Search for the cell housing the specified text and yield its (x, y) center coordinate. 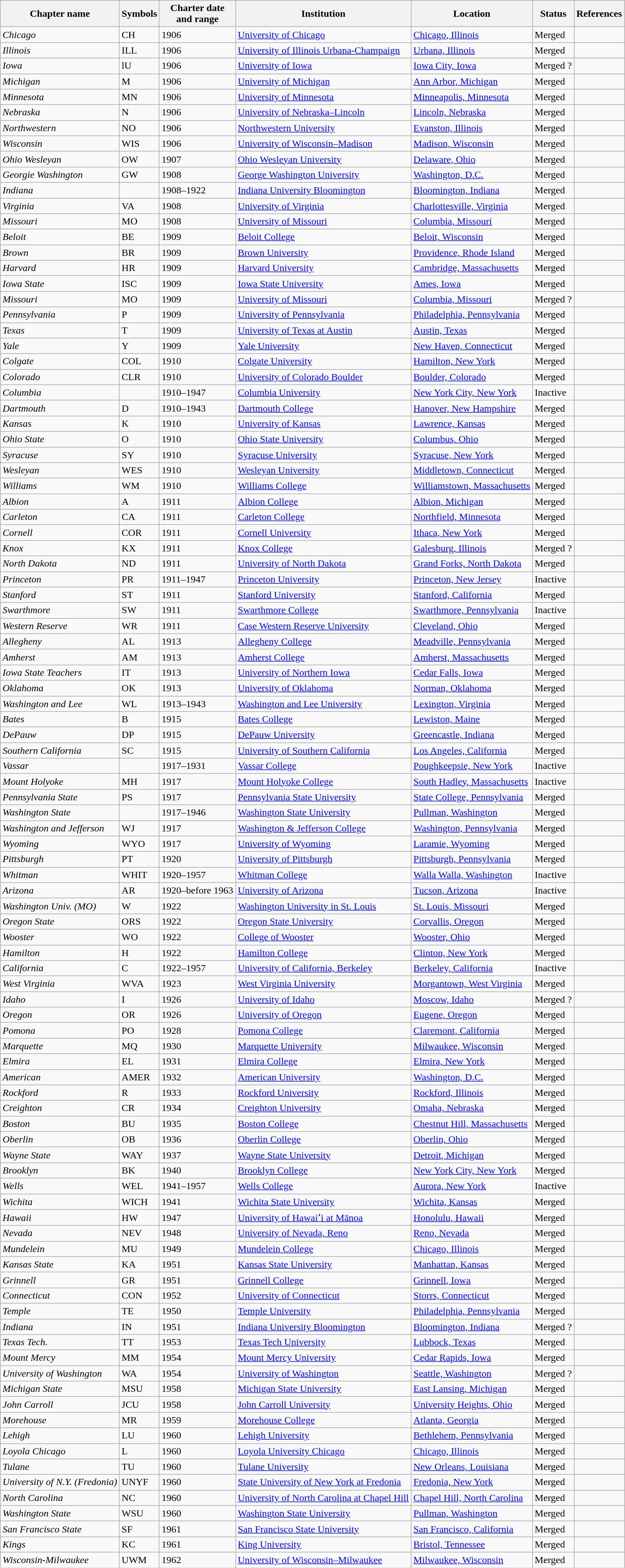
W (139, 906)
lU (139, 66)
N (139, 112)
1920–before 1963 (197, 890)
Wisconsin-Milwaukee (60, 1560)
Atlanta, Georgia (472, 1420)
COL (139, 361)
CA (139, 517)
AMER (139, 1077)
Greencastle, Indiana (472, 735)
Storrs, Connecticut (472, 1295)
Wisconsin (60, 143)
Marquette (60, 1046)
1922–1957 (197, 968)
Charter dateand range (197, 14)
University of Oklahoma (323, 688)
Columbus, Ohio (472, 439)
Lawrence, Kansas (472, 423)
Los Angeles, California (472, 750)
Illinois (60, 50)
Syracuse, New York (472, 455)
WJ (139, 828)
1917–1946 (197, 813)
JCU (139, 1404)
Claremont, California (472, 1030)
MQ (139, 1046)
Beloit, Wisconsin (472, 237)
WEL (139, 1186)
Morgantown, West Virginia (472, 984)
Tucson, Arizona (472, 890)
Norman, Oklahoma (472, 688)
Chestnut Hill, Massachusetts (472, 1124)
WSU (139, 1513)
Morehouse College (323, 1420)
Iowa City, Iowa (472, 66)
Allegheny (60, 641)
Y (139, 346)
WR (139, 626)
Lehigh (60, 1436)
University of Nevada, Reno (323, 1233)
Iowa State Teachers (60, 672)
Williams (60, 486)
Ohio State (60, 439)
Galesburg, Illinois (472, 548)
Madison, Wisconsin (472, 143)
1923 (197, 984)
Creighton (60, 1108)
B (139, 719)
San Francisco, California (472, 1529)
1948 (197, 1233)
KX (139, 548)
Carleton College (323, 517)
Grinnell (60, 1280)
Albion College (323, 502)
Mount Holyoke (60, 782)
Evanston, Illinois (472, 128)
SC (139, 750)
OW (139, 159)
Michigan State (60, 1389)
MR (139, 1420)
Wooster (60, 937)
BK (139, 1170)
State College, Pennsylvania (472, 797)
KC (139, 1544)
University of Pittsburgh (323, 859)
Wayne State University (323, 1155)
Hamilton, New York (472, 361)
AR (139, 890)
O (139, 439)
Texas Tech University (323, 1342)
Tulane University (323, 1467)
1931 (197, 1062)
University of Southern California (323, 750)
Georgie Washington (60, 175)
George Washington University (323, 175)
Amherst (60, 657)
1920–1957 (197, 875)
Chapel Hill, North Carolina (472, 1498)
Ithaca, New York (472, 533)
MM (139, 1358)
Wells College (323, 1186)
Loyola Chicago (60, 1451)
AM (139, 657)
SW (139, 610)
Hamilton (60, 953)
Kings (60, 1544)
NO (139, 128)
LU (139, 1436)
UNYF (139, 1482)
University of Nebraska–Lincoln (323, 112)
Detroit, Michigan (472, 1155)
1940 (197, 1170)
Elmira College (323, 1062)
HW (139, 1218)
Oregon State (60, 921)
Amherst College (323, 657)
Michigan State University (323, 1389)
Reno, Nevada (472, 1233)
WL (139, 703)
UWM (139, 1560)
Ohio Wesleyan (60, 159)
University of Oregon (323, 1015)
Northwestern University (323, 128)
Chicago (60, 35)
University of Texas at Austin (323, 330)
South Hadley, Massachusetts (472, 782)
AL (139, 641)
Bates College (323, 719)
Austin, Texas (472, 330)
Lewiston, Maine (472, 719)
St. Louis, Missouri (472, 906)
Nebraska (60, 112)
PR (139, 579)
Columbia University (323, 392)
ND (139, 564)
Omaha, Nebraska (472, 1108)
West Virginia (60, 984)
Oberlin College (323, 1139)
1962 (197, 1560)
Honolulu, Hawaii (472, 1218)
ISC (139, 284)
Location (472, 14)
Marquette University (323, 1046)
Bates (60, 719)
Bethlehem, Pennsylvania (472, 1436)
Boulder, Colorado (472, 377)
New Orleans, Louisiana (472, 1467)
Swarthmore (60, 610)
1949 (197, 1249)
CON (139, 1295)
Cleveland, Ohio (472, 626)
Institution (323, 14)
OK (139, 688)
North Carolina (60, 1498)
References (599, 14)
Mount Holyoke College (323, 782)
University of Arizona (323, 890)
Cambridge, Massachusetts (472, 268)
CLR (139, 377)
VA (139, 206)
1907 (197, 159)
San Francisco State (60, 1529)
Vassar College (323, 766)
Washington University in St. Louis (323, 906)
1930 (197, 1046)
SY (139, 455)
1953 (197, 1342)
Carleton (60, 517)
Yale University (323, 346)
Stanford (60, 595)
Stanford University (323, 595)
Wesleyan (60, 470)
Wichita, Kansas (472, 1201)
Swarthmore, Pennsylvania (472, 610)
D (139, 408)
Idaho (60, 999)
University Heights, Ohio (472, 1404)
Ohio Wesleyan University (323, 159)
Cedar Falls, Iowa (472, 672)
K (139, 423)
Lincoln, Nebraska (472, 112)
Washington and Jefferson (60, 828)
Allegheny College (323, 641)
University of N.Y. (Fredonia) (60, 1482)
Tulane (60, 1467)
Connecticut (60, 1295)
Aurora, New York (472, 1186)
University of North Carolina at Chapel Hill (323, 1498)
University of Connecticut (323, 1295)
T (139, 330)
GW (139, 175)
Temple University (323, 1311)
Oregon (60, 1015)
Texas Tech. (60, 1342)
1928 (197, 1030)
Pennsylvania State University (323, 797)
Dartmouth College (323, 408)
University of Hawaiʻi at Mānoa (323, 1218)
Texas (60, 330)
P (139, 315)
ORS (139, 921)
MU (139, 1249)
WHIT (139, 875)
Urbana, Illinois (472, 50)
University of Northern Iowa (323, 672)
West Virginia University (323, 984)
Princeton, New Jersey (472, 579)
Walla Walla, Washington (472, 875)
Northfield, Minnesota (472, 517)
TU (139, 1467)
WICH (139, 1201)
Rockford (60, 1093)
Michigan (60, 81)
Colgate (60, 361)
Washington and Lee University (323, 703)
C (139, 968)
Elmira (60, 1062)
Wyoming (60, 844)
Clinton, New York (472, 953)
Syracuse University (323, 455)
Knox (60, 548)
John Carroll (60, 1404)
WM (139, 486)
Boston (60, 1124)
Princeton University (323, 579)
University of Colorado Boulder (323, 377)
IT (139, 672)
Yale (60, 346)
Delaware, Ohio (472, 159)
Stanford, California (472, 595)
NC (139, 1498)
DePauw University (323, 735)
Bristol, Tennessee (472, 1544)
Middletown, Connecticut (472, 470)
1947 (197, 1218)
Nevada (60, 1233)
University of Pennsylvania (323, 315)
Beloit College (323, 237)
North Dakota (60, 564)
Laramie, Wyoming (472, 844)
Washington, Pennsylvania (472, 828)
1908–1922 (197, 190)
Chapter name (60, 14)
WAY (139, 1155)
Mundelein (60, 1249)
OB (139, 1139)
Kansas State University (323, 1264)
Minneapolis, Minnesota (472, 97)
Hamilton College (323, 953)
Wells (60, 1186)
Meadville, Pennsylvania (472, 641)
MN (139, 97)
Moscow, Idaho (472, 999)
Lexington, Virginia (472, 703)
Ann Arbor, Michigan (472, 81)
Ames, Iowa (472, 284)
Washington & Jefferson College (323, 828)
WA (139, 1373)
1941–1957 (197, 1186)
Iowa State University (323, 284)
Case Western Reserve University (323, 626)
Corvallis, Oregon (472, 921)
WES (139, 470)
Princeton (60, 579)
University of North Dakota (323, 564)
Mundelein College (323, 1249)
University of Wisconsin–Madison (323, 143)
University of Idaho (323, 999)
Mount Mercy University (323, 1358)
Williams College (323, 486)
DP (139, 735)
Swarthmore College (323, 610)
Wichita (60, 1201)
Colorado (60, 377)
M (139, 81)
Harvard University (323, 268)
OR (139, 1015)
University of Virginia (323, 206)
Dartmouth (60, 408)
Wooster, Ohio (472, 937)
Whitman College (323, 875)
Colgate University (323, 361)
IN (139, 1326)
Wesleyan University (323, 470)
BU (139, 1124)
CH (139, 35)
Pennsylvania State (60, 797)
University of California, Berkeley (323, 968)
ST (139, 595)
1952 (197, 1295)
1934 (197, 1108)
WYO (139, 844)
Mount Mercy (60, 1358)
Providence, Rhode Island (472, 253)
PO (139, 1030)
King University (323, 1544)
A (139, 502)
TT (139, 1342)
Boston College (323, 1124)
1911–1947 (197, 579)
MH (139, 782)
Oberlin, Ohio (472, 1139)
Brown University (323, 253)
GR (139, 1280)
1917–1931 (197, 766)
Kansas (60, 423)
1932 (197, 1077)
Symbols (139, 14)
Temple (60, 1311)
Wichita State University (323, 1201)
Grand Forks, North Dakota (472, 564)
Grinnell College (323, 1280)
I (139, 999)
State University of New York at Fredonia (323, 1482)
1933 (197, 1093)
MSU (139, 1389)
COR (139, 533)
PT (139, 859)
Northwestern (60, 128)
Amherst, Massachusetts (472, 657)
California (60, 968)
1941 (197, 1201)
CR (139, 1108)
Minnesota (60, 97)
TE (139, 1311)
University of Kansas (323, 423)
John Carroll University (323, 1404)
Manhattan, Kansas (472, 1264)
WVA (139, 984)
University of Wisconsin–Milwaukee (323, 1560)
Vassar (60, 766)
WO (139, 937)
University of Iowa (323, 66)
Syracuse (60, 455)
ILL (139, 50)
Lubbock, Texas (472, 1342)
New Haven, Connecticut (472, 346)
Washington and Lee (60, 703)
DePauw (60, 735)
Brown (60, 253)
Harvard (60, 268)
Beloit (60, 237)
KA (139, 1264)
1910–1947 (197, 392)
University of Chicago (323, 35)
University of Michigan (323, 81)
Lehigh University (323, 1436)
Pittsburgh, Pennsylvania (472, 859)
San Francisco State University (323, 1529)
Grinnell, Iowa (472, 1280)
Arizona (60, 890)
Rockford, Illinois (472, 1093)
University of Illinois Urbana-Champaign (323, 50)
Albion (60, 502)
Pomona College (323, 1030)
Brooklyn (60, 1170)
Fredonia, New York (472, 1482)
1935 (197, 1124)
Western Reserve (60, 626)
College of Wooster (323, 937)
NEV (139, 1233)
R (139, 1093)
1936 (197, 1139)
L (139, 1451)
Kansas State (60, 1264)
Creighton University (323, 1108)
HR (139, 268)
Cornell (60, 533)
Charlottesville, Virginia (472, 206)
Iowa (60, 66)
Iowa State (60, 284)
1959 (197, 1420)
Pomona (60, 1030)
Brooklyn College (323, 1170)
Wayne State (60, 1155)
Morehouse (60, 1420)
BE (139, 237)
1920 (197, 859)
Poughkeepsie, New York (472, 766)
Oklahoma (60, 688)
Seattle, Washington (472, 1373)
Whitman (60, 875)
American University (323, 1077)
1913–1943 (197, 703)
Oregon State University (323, 921)
East Lansing, Michigan (472, 1389)
University of Minnesota (323, 97)
Cornell University (323, 533)
University of Wyoming (323, 844)
Ohio State University (323, 439)
Hawaii (60, 1218)
Berkeley, California (472, 968)
1937 (197, 1155)
Columbia (60, 392)
Eugene, Oregon (472, 1015)
Virginia (60, 206)
Hanover, New Hampshire (472, 408)
Williamstown, Massachusetts (472, 486)
Elmira, New York (472, 1062)
Oberlin (60, 1139)
American (60, 1077)
Cedar Rapids, Iowa (472, 1358)
1950 (197, 1311)
PS (139, 797)
Washington Univ. (MO) (60, 906)
WIS (139, 143)
BR (139, 253)
Loyola University Chicago (323, 1451)
1910–1943 (197, 408)
Status (553, 14)
SF (139, 1529)
Albion, Michigan (472, 502)
Pittsburgh (60, 859)
Knox College (323, 548)
H (139, 953)
EL (139, 1062)
Southern California (60, 750)
Rockford University (323, 1093)
Pennsylvania (60, 315)
